Locate the cell with the specified text and output its (x, y) center coordinate. 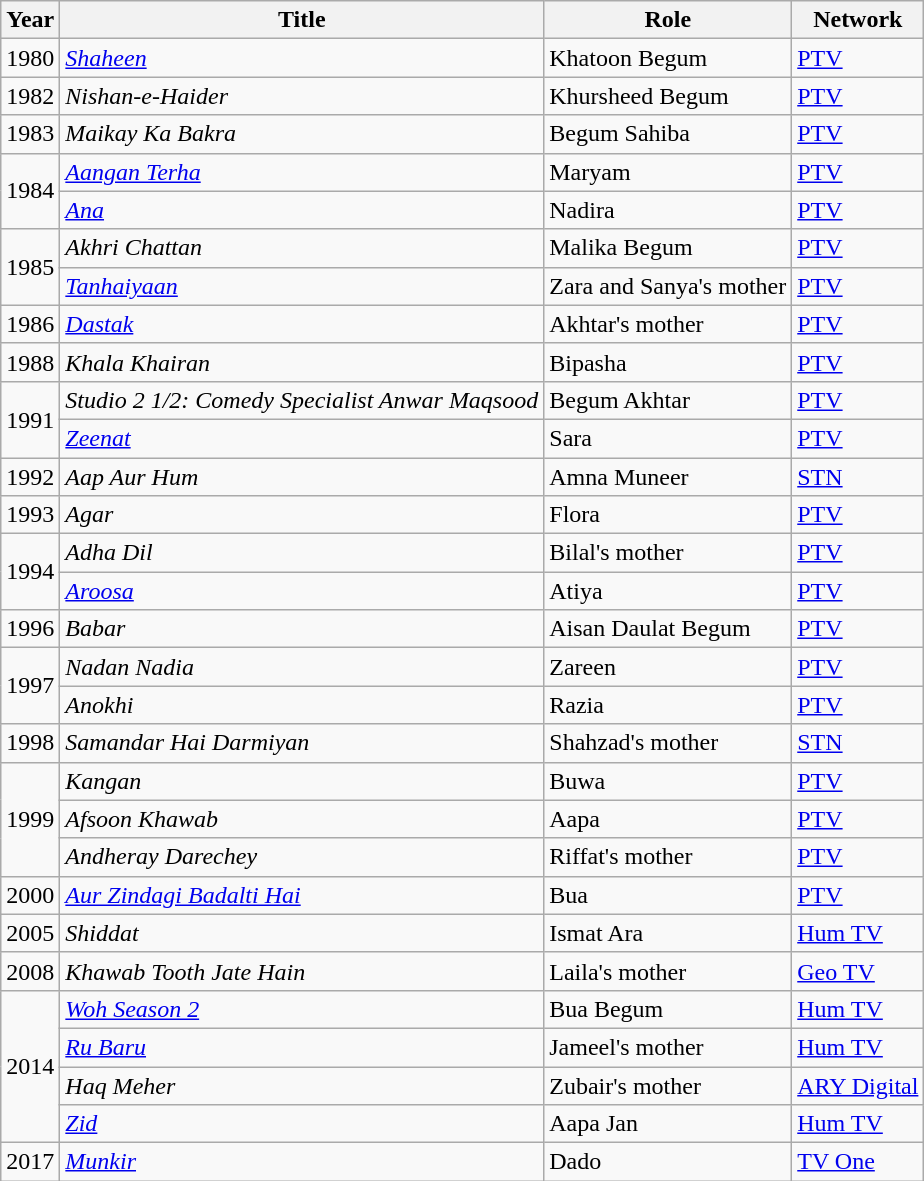
Razia (668, 705)
Nadan Nadia (302, 667)
Zeenat (302, 438)
Laila's mother (668, 971)
Tanhaiyaan (302, 286)
2017 (30, 1162)
1996 (30, 629)
Buwa (668, 781)
Anokhi (302, 705)
1998 (30, 743)
Andheray Darechey (302, 857)
Zara and Sanya's mother (668, 286)
1983 (30, 134)
Title (302, 20)
Malika Begum (668, 248)
Aap Aur Hum (302, 477)
Begum Akhtar (668, 400)
Bilal's mother (668, 553)
2000 (30, 895)
Ru Baru (302, 1047)
Munkir (302, 1162)
Zareen (668, 667)
Woh Season 2 (302, 1009)
Khursheed Begum (668, 96)
Aur Zindagi Badalti Hai (302, 895)
Role (668, 20)
1993 (30, 515)
Bua Begum (668, 1009)
Adha Dil (302, 553)
Sara (668, 438)
1984 (30, 191)
2014 (30, 1066)
Begum Sahiba (668, 134)
1982 (30, 96)
Geo TV (858, 971)
Aapa (668, 819)
Aroosa (302, 591)
Flora (668, 515)
Khala Khairan (302, 362)
Riffat's mother (668, 857)
Bua (668, 895)
Zid (302, 1124)
Amna Muneer (668, 477)
Afsoon Khawab (302, 819)
Akhri Chattan (302, 248)
Aangan Terha (302, 172)
Network (858, 20)
1985 (30, 267)
Shiddat (302, 933)
Atiya (668, 591)
Shaheen (302, 58)
Aisan Daulat Begum (668, 629)
2005 (30, 933)
1992 (30, 477)
1997 (30, 686)
Kangan (302, 781)
ARY Digital (858, 1085)
Akhtar's mother (668, 324)
TV One (858, 1162)
Ana (302, 210)
1980 (30, 58)
1999 (30, 819)
Dado (668, 1162)
1994 (30, 572)
Nishan-e-Haider (302, 96)
Samandar Hai Darmiyan (302, 743)
Maryam (668, 172)
Khawab Tooth Jate Hain (302, 971)
Zubair's mother (668, 1085)
Studio 2 1/2: Comedy Specialist Anwar Maqsood (302, 400)
2008 (30, 971)
Haq Meher (302, 1085)
1988 (30, 362)
Maikay Ka Bakra (302, 134)
Babar (302, 629)
Shahzad's mother (668, 743)
Ismat Ara (668, 933)
Year (30, 20)
Aapa Jan (668, 1124)
Jameel's mother (668, 1047)
Khatoon Begum (668, 58)
Nadira (668, 210)
Bipasha (668, 362)
Dastak (302, 324)
1986 (30, 324)
1991 (30, 419)
Agar (302, 515)
